Identify which cell holds the provided text, then report its [x, y] central coordinate. 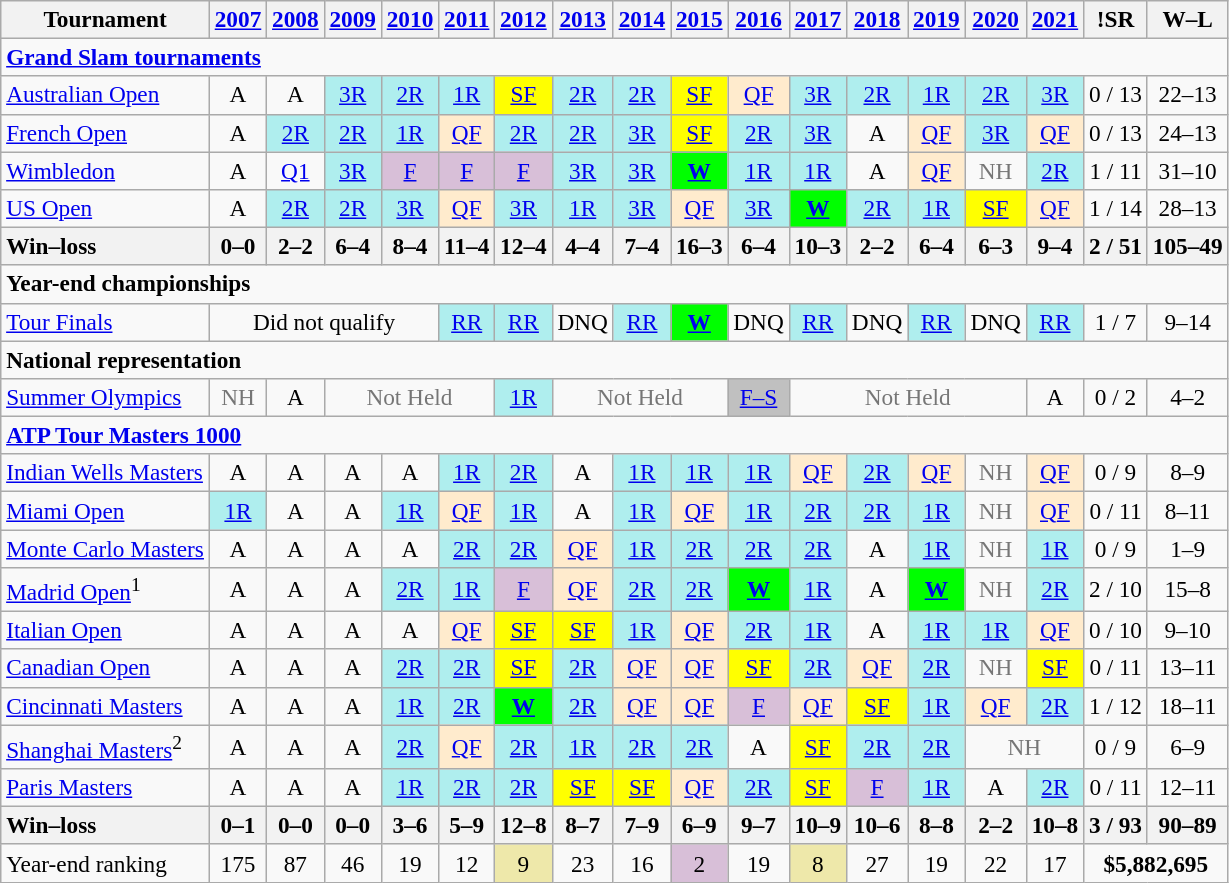
National representation [614, 359]
4–4 [582, 246]
Paris Masters [106, 787]
12–4 [524, 246]
2011 [467, 19]
9–14 [1188, 322]
4–2 [1188, 397]
22 [996, 863]
Indian Wells Masters [106, 473]
Australian Open [106, 95]
5–9 [467, 825]
2010 [410, 19]
2021 [1054, 19]
0 / 2 [1116, 397]
2 / 51 [1116, 246]
1 / 7 [1116, 322]
Summer Olympics [106, 397]
46 [352, 863]
10–9 [818, 825]
16 [642, 863]
F–S [758, 397]
9 [524, 863]
2014 [642, 19]
2018 [876, 19]
US Open [106, 208]
23 [582, 863]
0–1 [238, 825]
8–7 [582, 825]
2016 [758, 19]
7–9 [642, 825]
12–8 [524, 825]
2015 [700, 19]
3 / 93 [1116, 825]
2013 [582, 19]
French Open [106, 133]
8–8 [936, 825]
22–13 [1188, 95]
12–11 [1188, 787]
1 / 14 [1116, 208]
Miami Open [106, 510]
2009 [352, 19]
Italian Open [106, 630]
13–11 [1188, 668]
8–11 [1188, 510]
24–13 [1188, 133]
Year-end championships [614, 284]
2 [700, 863]
Q1 [296, 170]
2012 [524, 19]
1–9 [1188, 548]
Tournament [106, 19]
1 / 11 [1116, 170]
Grand Slam tournaments [614, 57]
28–13 [1188, 208]
Tour Finals [106, 322]
2008 [296, 19]
Shanghai Masters2 [106, 746]
9–7 [758, 825]
11–4 [467, 246]
W–L [1188, 19]
10–6 [876, 825]
0 / 10 [1116, 630]
10–3 [818, 246]
8–9 [1188, 473]
8–4 [410, 246]
Monte Carlo Masters [106, 548]
3–6 [410, 825]
Cincinnati Masters [106, 706]
2020 [996, 19]
9–4 [1054, 246]
27 [876, 863]
90–89 [1188, 825]
18–11 [1188, 706]
2017 [818, 19]
8 [818, 863]
17 [1054, 863]
2 / 10 [1116, 589]
1 / 12 [1116, 706]
Canadian Open [106, 668]
Did not qualify [324, 322]
Madrid Open1 [106, 589]
16–3 [700, 246]
2019 [936, 19]
$5,882,695 [1156, 863]
105–49 [1188, 246]
10–8 [1054, 825]
Wimbledon [106, 170]
2007 [238, 19]
!SR [1116, 19]
9–10 [1188, 630]
12 [467, 863]
175 [238, 863]
Year-end ranking [106, 863]
15–8 [1188, 589]
ATP Tour Masters 1000 [614, 435]
31–10 [1188, 170]
87 [296, 863]
6–3 [996, 246]
7–4 [642, 246]
